Provide the [x, y] coordinate of the cell's center where the given text is located.  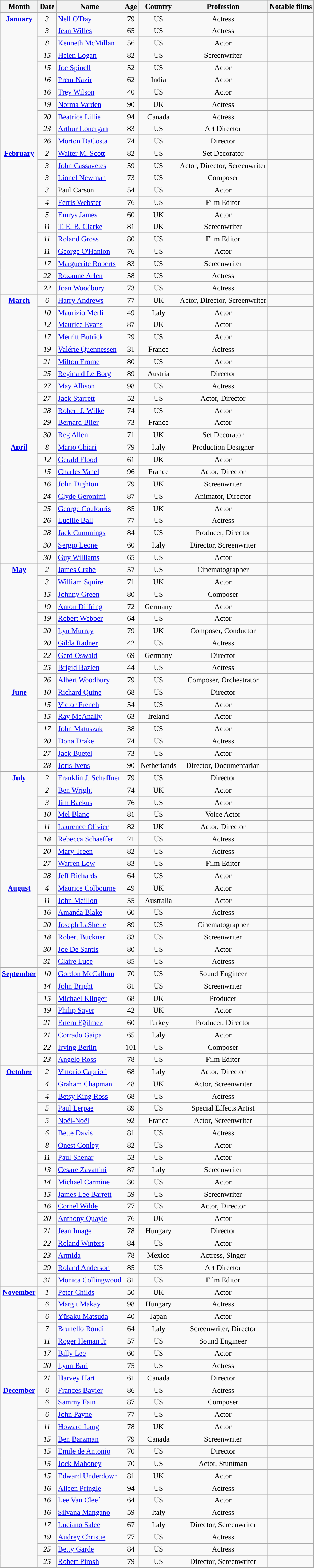
Angelo Ross [90, 1060]
Aileen Pringle [90, 1488]
Australia [158, 901]
Maurizio Merli [90, 313]
Billy Lee [90, 1354]
June [19, 729]
Claire Luce [90, 962]
April [19, 503]
Producer [223, 998]
Jack Buetel [90, 753]
Onest Conley [90, 1145]
Actor, Stuntman [223, 1464]
Date [47, 7]
72 [131, 607]
Turkey [158, 1023]
Trey Wilson [90, 92]
Cesare Zavattini [90, 1170]
Mel Blanc [90, 815]
Frances Bavier [90, 1390]
101 [131, 1047]
July [19, 827]
Anton Diffring [90, 607]
Mario Chiari [90, 448]
Paul Lerpae [90, 1108]
Merritt Butrick [90, 337]
Special Effects Artist [223, 1108]
Ferris Webster [90, 202]
Joe Spinell [90, 68]
Country [158, 7]
Lucille Ball [90, 521]
Harry Andrews [90, 300]
Bernard Blier [90, 423]
October [19, 1176]
Production Designer [223, 448]
Ray McAnally [90, 717]
Walter M. Scott [90, 154]
38 [131, 729]
Composer, Conductor [223, 631]
Mary Treen [90, 851]
Dona Drake [90, 741]
Director, Documentarian [223, 766]
Maurice Colbourne [90, 888]
T. E. B. Clarke [90, 227]
63 [131, 717]
Jack Cummings [90, 533]
Laurence Olivier [90, 827]
Ben Barzman [90, 1439]
Margit Makay [90, 1304]
Paul Shenar [90, 1158]
Irving Berlin [90, 1047]
53 [131, 1158]
Vittorio Caprioli [90, 1072]
Roland Anderson [90, 1268]
Roxanne Arlen [90, 276]
58 [131, 276]
May Allison [90, 386]
Franklin J. Schaffner [90, 778]
Victor French [90, 705]
Ireland [158, 717]
Age [131, 7]
Brigid Bazlen [90, 668]
Harvey Hart [90, 1378]
Arthur Lonergan [90, 129]
William Squire [90, 582]
24 [47, 496]
John Matuszak [90, 729]
Sergio Leone [90, 545]
Voice Actor [223, 815]
John Dighton [90, 484]
Netherlands [158, 766]
Betsy King Ross [90, 1096]
Month [19, 7]
96 [131, 472]
August [19, 925]
Michael Klinger [90, 998]
Helen Logan [90, 56]
56 [131, 43]
Philip Sayer [90, 1011]
Emile de Antonio [90, 1451]
7 [47, 1329]
44 [131, 668]
James Lee Barrett [90, 1194]
Roland Gross [90, 239]
Ertem Eğilmez [90, 1023]
Roger Heman Jr [90, 1341]
Mexico [158, 1256]
Joseph LaShelle [90, 925]
Warren Low [90, 864]
Paul Carson [90, 190]
Austria [158, 374]
John Bright [90, 986]
Robert Buckner [90, 937]
Norma Varden [90, 104]
Roland Winters [90, 1243]
Maurice Evans [90, 325]
Cornel Wilde [90, 1206]
Jim Backus [90, 803]
Joe De Santis [90, 949]
Jock Mahoney [90, 1464]
Sammy Fain [90, 1402]
67 [131, 1525]
Bette Davis [90, 1133]
Jean Image [90, 1231]
Noël-Noël [90, 1121]
Joris Ivens [90, 766]
Valérie Quennessen [90, 350]
1 [47, 1292]
Animator, Director [223, 496]
Milton Frome [90, 362]
Beatrice Lillie [90, 117]
September [19, 1017]
Reg Allen [90, 435]
Jeff Richards [90, 876]
92 [131, 1121]
Albert Woodbury [90, 680]
Anthony Quayle [90, 1219]
Lionel Newman [90, 178]
Nell O'Day [90, 19]
Guy Williams [90, 557]
Johnny Green [90, 594]
62 [131, 80]
Graham Chapman [90, 1084]
Screenwriter, Director [223, 1329]
Gordon McCallum [90, 974]
Silvana Mangano [90, 1513]
75 [131, 1366]
55 [131, 901]
Prem Nazir [90, 80]
February [19, 221]
Robert Webber [90, 619]
Marguerite Roberts [90, 264]
Clyde Geronimi [90, 496]
Jean Willes [90, 31]
George Coulouris [90, 509]
Gerald Flood [90, 460]
Amanda Blake [90, 913]
Reginald Le Borg [90, 374]
India [158, 80]
Betty Garde [90, 1549]
Composer, Orchestrator [223, 680]
Profession [223, 7]
Michael Carmine [90, 1182]
Emrys James [90, 215]
13 [47, 1170]
Gilda Radner [90, 643]
John Cassavetes [90, 166]
50 [131, 1292]
Corrado Gaipa [90, 1035]
48 [131, 1084]
Lynn Bari [90, 1366]
86 [131, 1390]
Brunello Rondi [90, 1329]
Peter Childs [90, 1292]
George O'Hanlon [90, 252]
Howard Lang [90, 1427]
Yūsaku Matsuda [90, 1317]
John Payne [90, 1415]
Robert J. Wilke [90, 411]
Robert Pirosh [90, 1562]
March [19, 368]
James Crabe [90, 570]
Jack Starrett [90, 398]
69 [131, 655]
Kenneth McMillan [90, 43]
Audrey Christie [90, 1537]
Japan [158, 1317]
Charles Vanel [90, 472]
Name [90, 7]
Gerd Oswald [90, 655]
Lyn Murray [90, 631]
Morton DaCosta [90, 141]
Joan Woodbury [90, 288]
Edward Underdown [90, 1476]
Richard Quine [90, 692]
Monica Collingwood [90, 1280]
Rebecca Schaeffer [90, 839]
Notable films [291, 7]
Lee Van Cleef [90, 1500]
John Meillon [90, 901]
Ben Wright [90, 790]
May [19, 625]
November [19, 1335]
Armida [90, 1256]
January [19, 80]
Actress, Singer [223, 1256]
December [19, 1476]
Luciano Salce [90, 1525]
